For the text-containing cell, return its midpoint in [x, y] coordinate format. 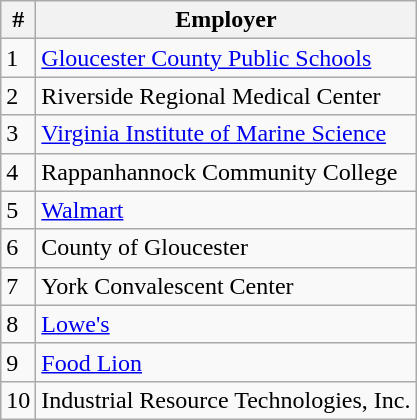
Virginia Institute of Marine Science [226, 134]
3 [18, 134]
Employer [226, 20]
9 [18, 362]
Food Lion [226, 362]
1 [18, 58]
Rappanhannock Community College [226, 172]
County of Gloucester [226, 248]
Lowe's [226, 324]
York Convalescent Center [226, 286]
4 [18, 172]
Walmart [226, 210]
# [18, 20]
2 [18, 96]
8 [18, 324]
Industrial Resource Technologies, Inc. [226, 400]
6 [18, 248]
5 [18, 210]
10 [18, 400]
Gloucester County Public Schools [226, 58]
Riverside Regional Medical Center [226, 96]
7 [18, 286]
